Extract the (X, Y) coordinate from the center of the cell holding the provided text.  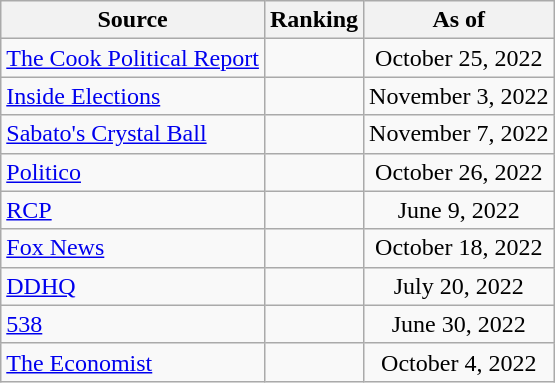
October 25, 2022 (459, 58)
November 7, 2022 (459, 134)
July 20, 2022 (459, 286)
Sabato's Crystal Ball (133, 134)
The Cook Political Report (133, 58)
As of (459, 20)
Fox News (133, 248)
DDHQ (133, 286)
October 18, 2022 (459, 248)
RCP (133, 210)
November 3, 2022 (459, 96)
Politico (133, 172)
June 30, 2022 (459, 324)
The Economist (133, 362)
October 26, 2022 (459, 172)
Ranking (314, 20)
Inside Elections (133, 96)
538 (133, 324)
Source (133, 20)
June 9, 2022 (459, 210)
October 4, 2022 (459, 362)
